For the text-containing cell, return its midpoint in [x, y] coordinate format. 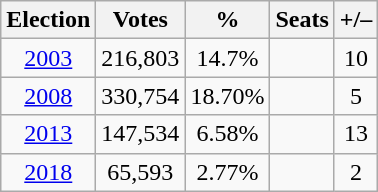
2 [356, 172]
2018 [48, 172]
% [228, 20]
Election [48, 20]
14.7% [228, 58]
2008 [48, 96]
65,593 [140, 172]
2013 [48, 134]
13 [356, 134]
Seats [302, 20]
18.70% [228, 96]
Votes [140, 20]
10 [356, 58]
2.77% [228, 172]
147,534 [140, 134]
6.58% [228, 134]
216,803 [140, 58]
+/– [356, 20]
330,754 [140, 96]
2003 [48, 58]
5 [356, 96]
